Return the [X, Y] coordinate for the center point of the cell that contains the specified text.  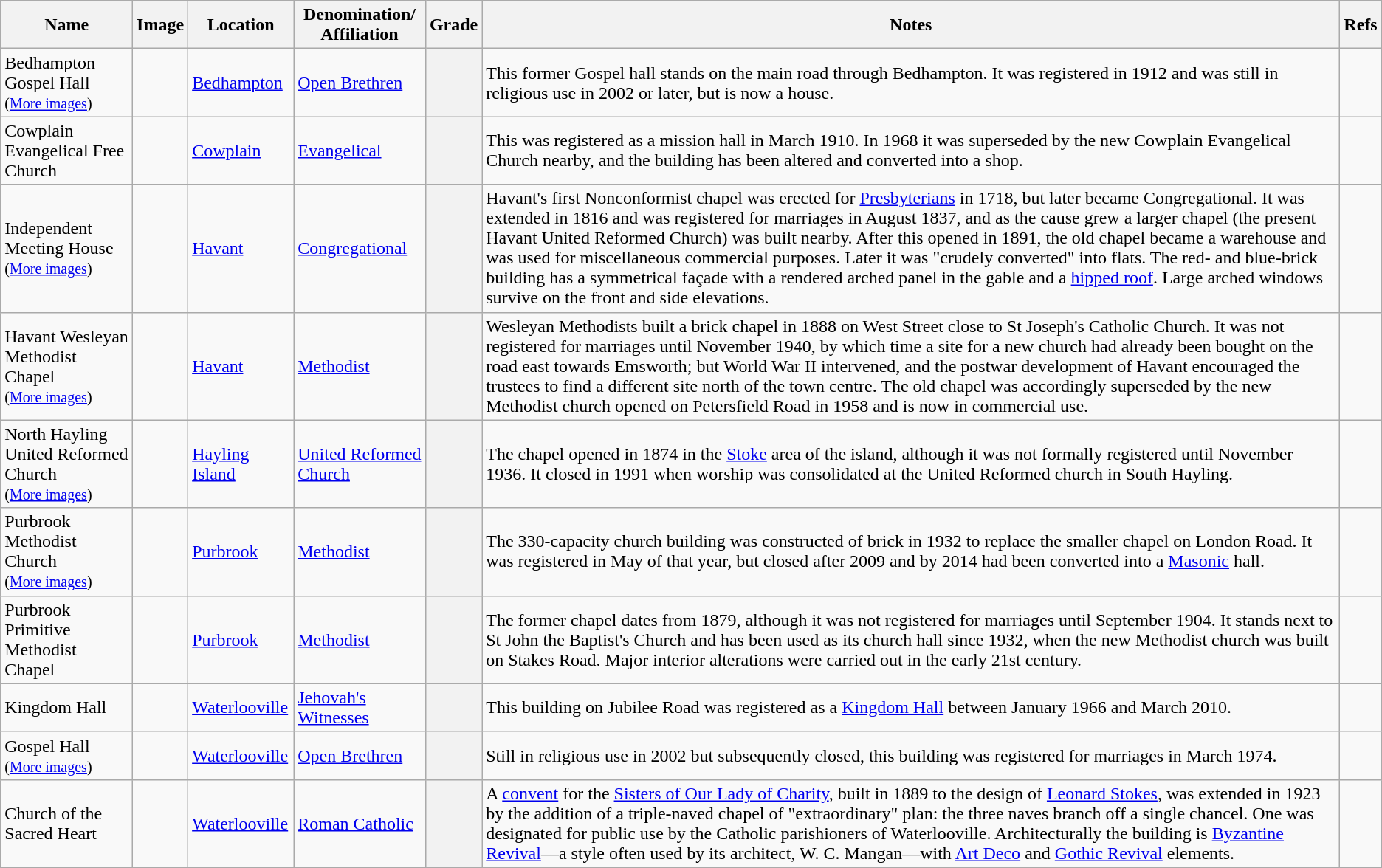
Notes [911, 25]
Location [241, 25]
Kingdom Hall [66, 707]
Cowplain Evangelical Free Church [66, 151]
This building on Jubilee Road was registered as a Kingdom Hall between January 1966 and March 2010. [911, 707]
Jehovah's Witnesses [360, 707]
Still in religious use in 2002 but subsequently closed, this building was registered for marriages in March 1974. [911, 756]
Image [161, 25]
Purbrook Primitive Methodist Chapel [66, 639]
Havant Wesleyan Methodist Chapel(More images) [66, 366]
North Hayling United Reformed Church(More images) [66, 464]
Purbrook Methodist Church(More images) [66, 552]
Denomination/Affiliation [360, 25]
Roman Catholic [360, 824]
United Reformed Church [360, 464]
Refs [1361, 25]
Bedhampton Gospel Hall(More images) [66, 83]
Congregational [360, 248]
Independent Meeting House(More images) [66, 248]
Cowplain [241, 151]
Evangelical [360, 151]
Hayling Island [241, 464]
Gospel Hall(More images) [66, 756]
Name [66, 25]
Bedhampton [241, 83]
Church of the Sacred Heart [66, 824]
Grade [453, 25]
